Identify which cell holds the provided text, then report its [x, y] central coordinate. 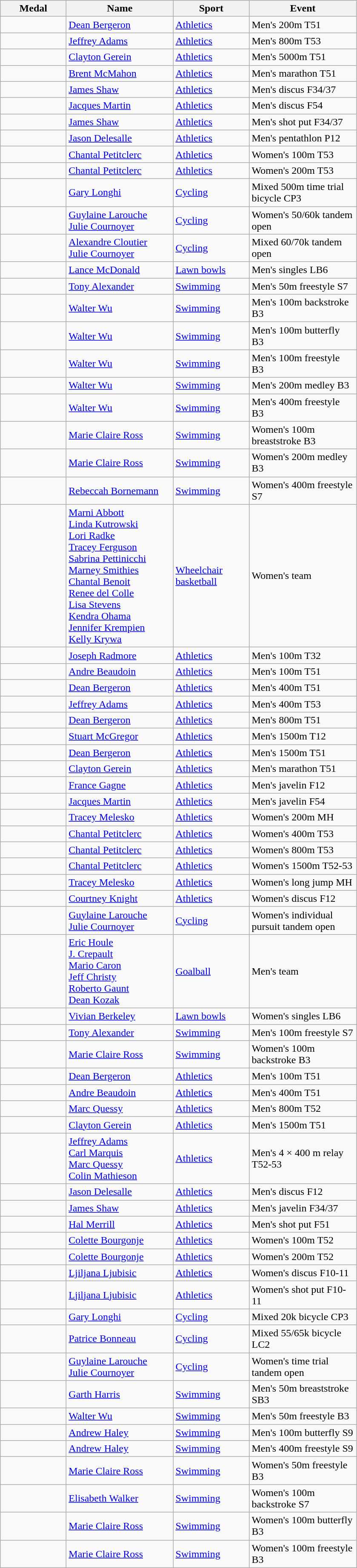
Men's 400m freestyle B3 [303, 407]
Men's singles LB6 [303, 270]
Men's shot put F34/37 [303, 122]
Women's 100m T52 [303, 1240]
Women's 100m backstroke B3 [303, 1055]
Hal Merrill [120, 1224]
Men's discus F12 [303, 1192]
Mixed 55/65k bicycle LC2 [303, 1338]
Men's 50m breaststroke SB3 [303, 1395]
Rebeccah Bornemann [120, 491]
Marc Quessy [120, 1109]
Women's 400m freestyle S7 [303, 491]
Men's javelin F34/37 [303, 1208]
Men's javelin F12 [303, 785]
Men's team [303, 971]
Women's 100m T53 [303, 154]
Mixed 60/70k tandem open [303, 248]
Men's 100m freestyle B3 [303, 364]
Women's 200m medley B3 [303, 463]
Jeffrey Adams Carl Marquis Marc Quessy Colin Mathieson [120, 1159]
Men's 5000m T51 [303, 57]
Women's 50m freestyle B3 [303, 1470]
Women's long jump MH [303, 882]
Men's 100m T32 [303, 655]
Men's 50m freestyle B3 [303, 1416]
Event [303, 9]
Men's 200m medley B3 [303, 386]
Men's 100m butterfly S9 [303, 1433]
Stuart McGregor [120, 737]
Women's discus F12 [303, 898]
Men's pentathlon P12 [303, 138]
Men's 4 × 400 m relay T52-53 [303, 1159]
Elisabeth Walker [120, 1499]
Women's 100m butterfly B3 [303, 1526]
Courtney Knight [120, 898]
Women's 1500m T52-53 [303, 866]
Men's discus F54 [303, 106]
Women's singles LB6 [303, 1016]
Women's 400m T53 [303, 834]
Women's 200m T52 [303, 1257]
Name [120, 9]
Women's 100m breaststroke B3 [303, 435]
Women's 200m MH [303, 817]
Women's 100m backstroke S7 [303, 1499]
Vivian Berkeley [120, 1016]
Eric Houle J. Crepault Mario Caron Jeff Christy Roberto Gaunt Dean Kozak [120, 971]
Women's 50/60k tandem open [303, 220]
Sport [211, 9]
Men's javelin F54 [303, 801]
Women's 100m freestyle B3 [303, 1554]
Men's 400m T53 [303, 704]
Joseph Radmore [120, 655]
Men's 50m freestyle S7 [303, 286]
Men's 200m T51 [303, 25]
Men's shot put F51 [303, 1224]
Brent McMahon [120, 73]
France Gagne [120, 785]
Women's time trial tandem open [303, 1367]
Men's 100m freestyle S7 [303, 1032]
Men's 100m butterfly B3 [303, 336]
Mixed 20k bicycle CP3 [303, 1317]
Men's 800m T53 [303, 41]
Alexandre Cloutier Julie Cournoyer [120, 248]
Lance McDonald [120, 270]
Garth Harris [120, 1395]
Goalball [211, 971]
Women's 800m T53 [303, 850]
Men's 800m T52 [303, 1109]
Mixed 500m time trial bicycle CP3 [303, 193]
Women's discus F10-11 [303, 1273]
Women's team [303, 576]
Women's 200m T53 [303, 170]
Men's 800m T51 [303, 720]
Men's 400m freestyle S9 [303, 1449]
Wheelchair basketball [211, 576]
Women's shot put F10-11 [303, 1295]
Men's 1500m T12 [303, 737]
Patrice Bonneau [120, 1338]
Medal [33, 9]
Women's individual pursuit tandem open [303, 920]
Men's discus F34/37 [303, 89]
Men's 100m backstroke B3 [303, 308]
